Return (x, y) of the center of cell containing provided text 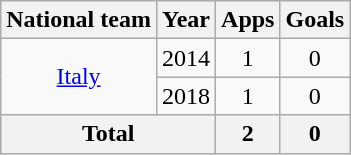
Total (108, 134)
National team (79, 20)
Apps (248, 20)
2014 (186, 58)
Year (186, 20)
Italy (79, 77)
2 (248, 134)
Goals (315, 20)
2018 (186, 96)
